For the text-containing cell, return its midpoint in (x, y) coordinate format. 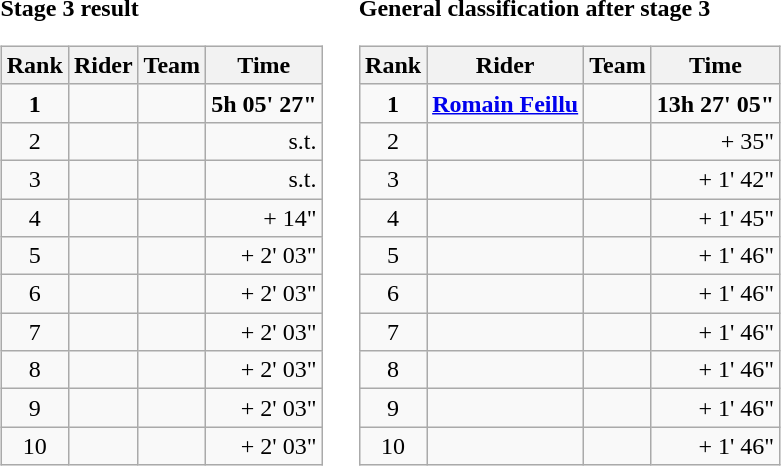
+ 1' 45" (715, 217)
13h 27' 05" (715, 103)
5h 05' 27" (264, 103)
Romain Feillu (506, 103)
+ 35" (715, 141)
+ 1' 42" (715, 179)
+ 14" (264, 217)
